Extract the [x, y] coordinate from the center of the cell holding the provided text.  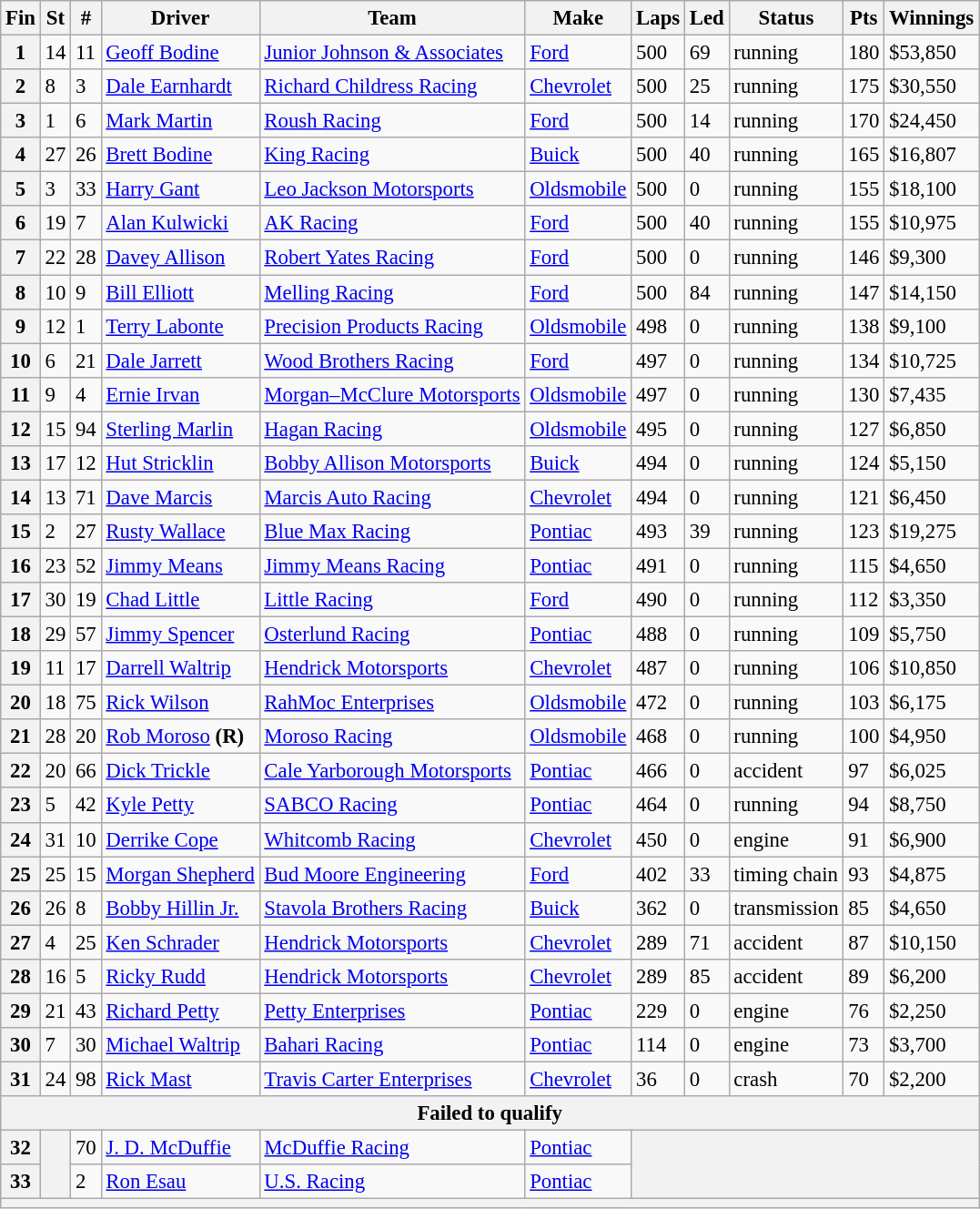
Terry Labonte [180, 326]
Make [579, 18]
Cale Yarborough Motorsports [392, 771]
Bill Elliott [180, 292]
87 [864, 942]
127 [864, 429]
Mark Martin [180, 121]
Ken Schrader [180, 942]
Bahari Racing [392, 1045]
100 [864, 737]
Jimmy Means Racing [392, 565]
84 [706, 292]
$16,807 [932, 155]
134 [864, 361]
73 [864, 1045]
Dave Marcis [180, 497]
Whitcomb Racing [392, 839]
$10,725 [932, 361]
39 [706, 532]
J. D. McDuffie [180, 1148]
124 [864, 463]
Hagan Racing [392, 429]
timing chain [786, 874]
91 [864, 839]
Dick Trickle [180, 771]
Melling Racing [392, 292]
487 [659, 668]
Geoff Bodine [180, 53]
SABCO Racing [392, 806]
Morgan–McClure Motorsports [392, 394]
$7,435 [932, 394]
498 [659, 326]
362 [659, 908]
Ernie Irvan [180, 394]
Wood Brothers Racing [392, 361]
115 [864, 565]
52 [86, 565]
229 [659, 1011]
103 [864, 703]
36 [659, 1079]
42 [86, 806]
Leo Jackson Motorsports [392, 189]
Roush Racing [392, 121]
Blue Max Racing [392, 532]
180 [864, 53]
Laps [659, 18]
43 [86, 1011]
170 [864, 121]
Rick Wilson [180, 703]
491 [659, 565]
$14,150 [932, 292]
$53,850 [932, 53]
$5,150 [932, 463]
Kyle Petty [180, 806]
$18,100 [932, 189]
76 [864, 1011]
Driver [180, 18]
490 [659, 600]
$10,150 [932, 942]
Morgan Shepherd [180, 874]
$9,100 [932, 326]
Marcis Auto Racing [392, 497]
Alan Kulwicki [180, 223]
175 [864, 86]
$3,350 [932, 600]
Davey Allison [180, 258]
Richard Childress Racing [392, 86]
Bobby Allison Motorsports [392, 463]
crash [786, 1079]
66 [86, 771]
Moroso Racing [392, 737]
$6,450 [932, 497]
Rick Mast [180, 1079]
69 [706, 53]
U.S. Racing [392, 1182]
$10,850 [932, 668]
402 [659, 874]
Stavola Brothers Racing [392, 908]
93 [864, 874]
106 [864, 668]
Rob Moroso (R) [180, 737]
468 [659, 737]
495 [659, 429]
Chad Little [180, 600]
165 [864, 155]
Rusty Wallace [180, 532]
Derrike Cope [180, 839]
Petty Enterprises [392, 1011]
$6,175 [932, 703]
$3,700 [932, 1045]
147 [864, 292]
St [55, 18]
Jimmy Spencer [180, 635]
493 [659, 532]
$6,025 [932, 771]
$4,875 [932, 874]
# [86, 18]
Bobby Hillin Jr. [180, 908]
$4,950 [932, 737]
89 [864, 977]
Ron Esau [180, 1182]
Pts [864, 18]
Harry Gant [180, 189]
Fin [21, 18]
Status [786, 18]
114 [659, 1045]
$6,200 [932, 977]
472 [659, 703]
121 [864, 497]
$5,750 [932, 635]
57 [86, 635]
Led [706, 18]
$2,200 [932, 1079]
$24,450 [932, 121]
$19,275 [932, 532]
Osterlund Racing [392, 635]
466 [659, 771]
98 [86, 1079]
Jimmy Means [180, 565]
Bud Moore Engineering [392, 874]
Failed to qualify [490, 1113]
$10,975 [932, 223]
97 [864, 771]
$8,750 [932, 806]
AK Racing [392, 223]
$6,900 [932, 839]
Junior Johnson & Associates [392, 53]
146 [864, 258]
112 [864, 600]
McDuffie Racing [392, 1148]
transmission [786, 908]
Sterling Marlin [180, 429]
King Racing [392, 155]
32 [21, 1148]
$9,300 [932, 258]
$6,850 [932, 429]
Team [392, 18]
$30,550 [932, 86]
488 [659, 635]
Richard Petty [180, 1011]
$2,250 [932, 1011]
Travis Carter Enterprises [392, 1079]
Dale Earnhardt [180, 86]
123 [864, 532]
450 [659, 839]
464 [659, 806]
138 [864, 326]
Michael Waltrip [180, 1045]
Brett Bodine [180, 155]
Precision Products Racing [392, 326]
Hut Stricklin [180, 463]
109 [864, 635]
Darrell Waltrip [180, 668]
Ricky Rudd [180, 977]
75 [86, 703]
Dale Jarrett [180, 361]
Little Racing [392, 600]
Robert Yates Racing [392, 258]
RahMoc Enterprises [392, 703]
Winnings [932, 18]
130 [864, 394]
